Detect which cell encompasses the target text, then output its [x, y] center coordinate. 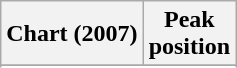
Chart (2007) [72, 34]
Peakposition [189, 34]
